Locate the cell with the specified text and output its (x, y) center coordinate. 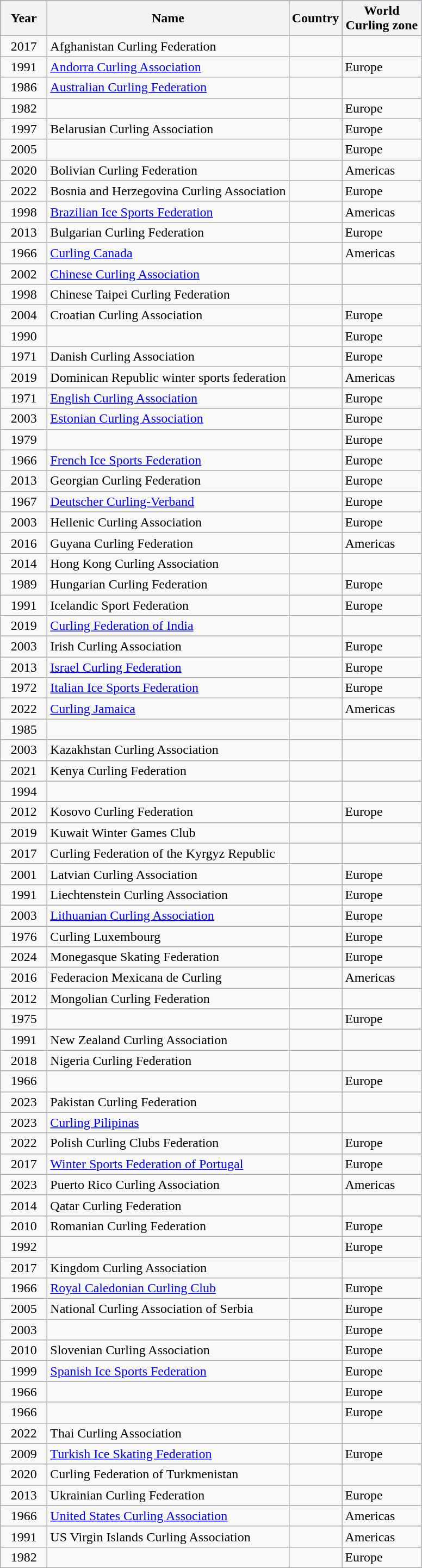
Israel Curling Federation (168, 667)
Romanian Curling Federation (168, 1226)
Thai Curling Association (168, 1433)
1997 (24, 129)
1990 (24, 336)
1976 (24, 936)
Mongolian Curling Federation (168, 999)
Bosnia and Herzegovina Curling Association (168, 191)
Bolivian Curling Federation (168, 170)
Latvian Curling Association (168, 874)
Dominican Republic winter sports federation (168, 377)
English Curling Association (168, 398)
World Curling zone (382, 18)
Kenya Curling Federation (168, 771)
Puerto Rico Curling Association (168, 1185)
Lithuanian Curling Association (168, 915)
Nigeria Curling Federation (168, 1061)
Country (315, 18)
Polish Curling Clubs Federation (168, 1143)
Name (168, 18)
Guyana Curling Federation (168, 543)
Bulgarian Curling Federation (168, 232)
1979 (24, 439)
Afghanistan Curling Federation (168, 46)
Curling Canada (168, 253)
Australian Curling Federation (168, 88)
2024 (24, 957)
US Virgin Islands Curling Association (168, 1536)
Ukrainian Curling Federation (168, 1495)
Royal Caledonian Curling Club (168, 1288)
2001 (24, 874)
Curling Federation of India (168, 626)
Turkish Ice Skating Federation (168, 1454)
Slovenian Curling Association (168, 1350)
Hungarian Curling Federation (168, 584)
Andorra Curling Association (168, 67)
Chinese Curling Association (168, 274)
2021 (24, 771)
1999 (24, 1371)
1967 (24, 501)
Spanish Ice Sports Federation (168, 1371)
1986 (24, 88)
1972 (24, 688)
French Ice Sports Federation (168, 460)
Curling Jamaica (168, 709)
Brazilian Ice Sports Federation (168, 212)
Year (24, 18)
Curling Pilipinas (168, 1123)
Hong Kong Curling Association (168, 563)
Federacion Mexicana de Curling (168, 978)
Irish Curling Association (168, 647)
1985 (24, 729)
Kosovo Curling Federation (168, 812)
Pakistan Curling Federation (168, 1102)
New Zealand Curling Association (168, 1040)
National Curling Association of Serbia (168, 1309)
Kazakhstan Curling Association (168, 750)
Deutscher Curling-Verband (168, 501)
Monegasque Skating Federation (168, 957)
Icelandic Sport Federation (168, 605)
Curling Federation of the Kyrgyz Republic (168, 853)
1975 (24, 1019)
Hellenic Curling Association (168, 522)
Estonian Curling Association (168, 419)
Kingdom Curling Association (168, 1268)
Chinese Taipei Curling Federation (168, 295)
Liechtenstein Curling Association (168, 895)
Croatian Curling Association (168, 315)
2004 (24, 315)
Curling Federation of Turkmenistan (168, 1474)
Georgian Curling Federation (168, 481)
Kuwait Winter Games Club (168, 833)
2009 (24, 1454)
Winter Sports Federation of Portugal (168, 1164)
Curling Luxembourg (168, 936)
Danish Curling Association (168, 357)
Qatar Curling Federation (168, 1205)
Belarusian Curling Association (168, 129)
1994 (24, 791)
2018 (24, 1061)
Italian Ice Sports Federation (168, 688)
2002 (24, 274)
1992 (24, 1247)
1989 (24, 584)
United States Curling Association (168, 1516)
